Determine the (X, Y) coordinate at the center of the cell enclosing the given text.  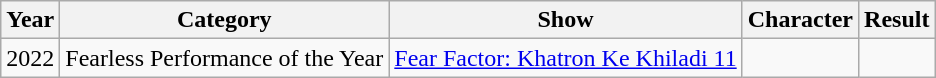
Character (800, 20)
Category (224, 20)
2022 (30, 58)
Result (897, 20)
Show (566, 20)
Year (30, 20)
Fearless Performance of the Year (224, 58)
Fear Factor: Khatron Ke Khiladi 11 (566, 58)
